Find where the given text appears and provide that cell's center as [x, y] coordinate. 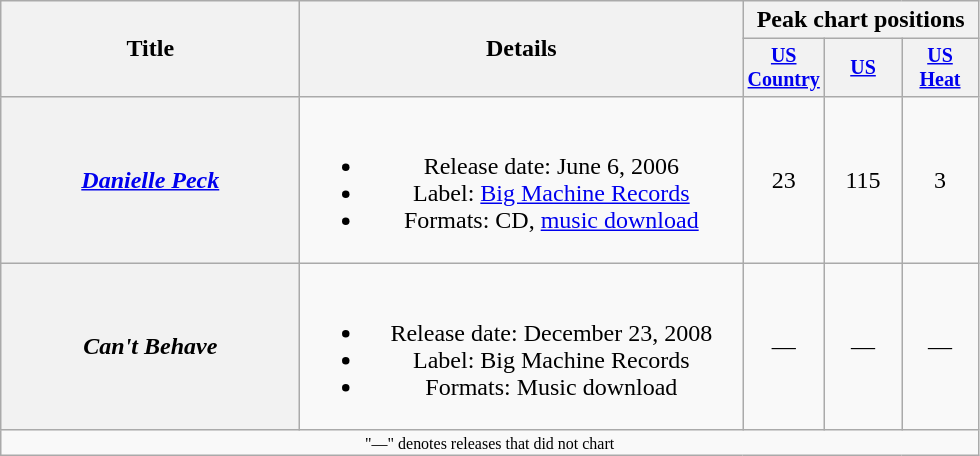
3 [940, 180]
US [864, 68]
US Country [784, 68]
Release date: December 23, 2008Label: Big Machine RecordsFormats: Music download [522, 346]
115 [864, 180]
Peak chart positions [861, 20]
Can't Behave [150, 346]
Danielle Peck [150, 180]
Title [150, 49]
23 [784, 180]
"—" denotes releases that did not chart [490, 442]
USHeat [940, 68]
Details [522, 49]
Release date: June 6, 2006Label: Big Machine RecordsFormats: CD, music download [522, 180]
